Return the (x, y) coordinate for the center point of the cell that contains the specified text.  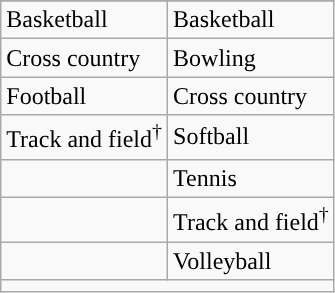
Softball (252, 138)
Bowling (252, 58)
Volleyball (252, 261)
Tennis (252, 178)
Football (84, 96)
